Scan for the cell matching the given text and deliver its [X, Y] coordinate at center. 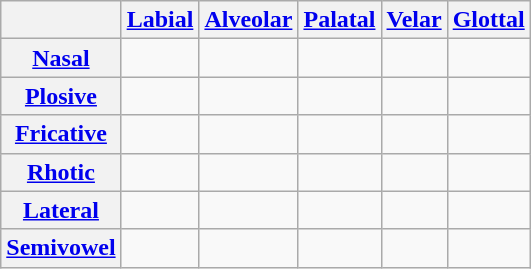
Fricative [61, 134]
Lateral [61, 210]
Glottal [488, 20]
Palatal [340, 20]
Labial [160, 20]
Rhotic [61, 172]
Nasal [61, 58]
Velar [414, 20]
Semivowel [61, 248]
Alveolar [248, 20]
Plosive [61, 96]
